Identify which cell holds the provided text, then report its [X, Y] central coordinate. 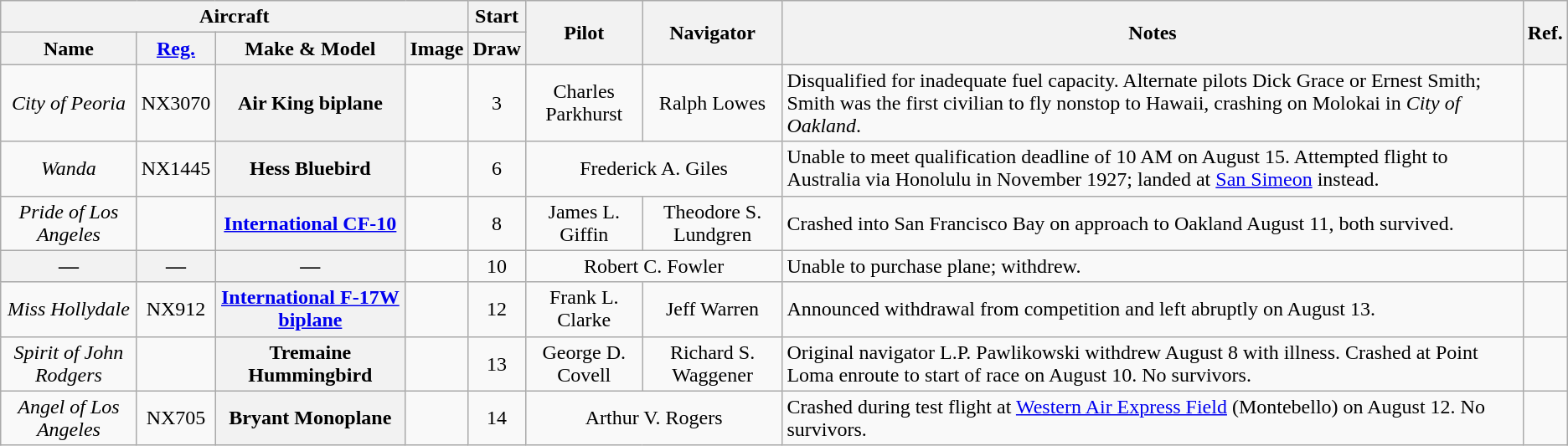
Original navigator L.P. Pawlikowski withdrew August 8 with illness. Crashed at Point Loma enroute to start of race on August 10. No survivors. [1153, 363]
Frank L. Clarke [584, 310]
International F-17W biplane [310, 310]
Tremaine Hummingbird [310, 363]
Pilot [584, 33]
Wanda [69, 169]
Robert C. Fowler [653, 266]
Announced withdrawal from competition and left abruptly on August 13. [1153, 310]
Unable to purchase plane; withdrew. [1153, 266]
Crashed during test flight at Western Air Express Field (Montebello) on August 12. No survivors. [1153, 418]
Reg. [176, 49]
NX705 [176, 418]
3 [497, 103]
Hess Bluebird [310, 169]
Bryant Monoplane [310, 418]
NX912 [176, 310]
Notes [1153, 33]
Miss Hollydale [69, 310]
13 [497, 363]
8 [497, 223]
6 [497, 169]
14 [497, 418]
Air King biplane [310, 103]
Ralph Lowes [712, 103]
City of Peoria [69, 103]
Start [497, 17]
Name [69, 49]
Aircraft [235, 17]
Spirit of John Rodgers [69, 363]
International CF-10 [310, 223]
Theodore S. Lundgren [712, 223]
George D. Covell [584, 363]
Richard S. Waggener [712, 363]
Navigator [712, 33]
NX1445 [176, 169]
Jeff Warren [712, 310]
Crashed into San Francisco Bay on approach to Oakland August 11, both survived. [1153, 223]
Frederick A. Giles [653, 169]
12 [497, 310]
Ref. [1545, 33]
James L. Giffin [584, 223]
Angel of Los Angeles [69, 418]
Pride of Los Angeles [69, 223]
10 [497, 266]
Make & Model [310, 49]
Draw [497, 49]
Image [437, 49]
Charles Parkhurst [584, 103]
NX3070 [176, 103]
Arthur V. Rogers [653, 418]
